From the cell containing the given text, extract its center point as (X, Y) coordinate. 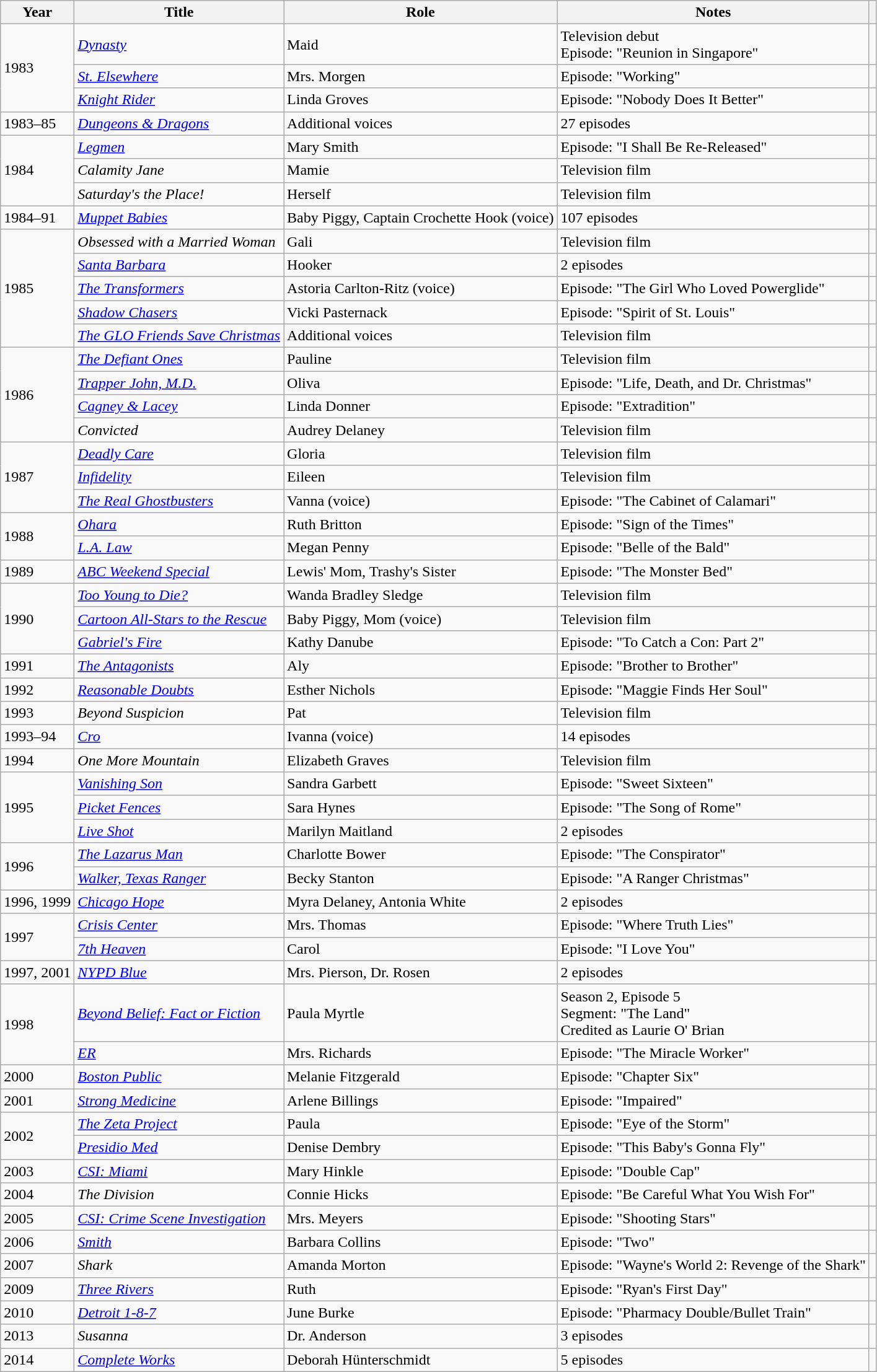
Beyond Suspicion (179, 713)
Mrs. Richards (420, 1053)
2013 (37, 1336)
Episode: "Sign of the Times" (713, 524)
June Burke (420, 1313)
Year (37, 12)
ABC Weekend Special (179, 571)
Reasonable Doubts (179, 690)
The Lazarus Man (179, 855)
Myra Delaney, Antonia White (420, 902)
Megan Penny (420, 548)
14 episodes (713, 737)
Episode: "Wayne's World 2: Revenge of the Shark" (713, 1265)
Episode: "Life, Death, and Dr. Christmas" (713, 383)
Too Young to Die? (179, 595)
Cro (179, 737)
CSI: Crime Scene Investigation (179, 1218)
NYPD Blue (179, 972)
2006 (37, 1242)
Paula (420, 1124)
Sandra Garbett (420, 784)
Episode: "The Monster Bed" (713, 571)
1988 (37, 536)
Episode: "Brother to Brother" (713, 666)
Kathy Danube (420, 642)
Dynasty (179, 45)
Episode: "Belle of the Bald" (713, 548)
27 episodes (713, 123)
2004 (37, 1195)
Arlene Billings (420, 1100)
2014 (37, 1360)
1984 (37, 170)
Chicago Hope (179, 902)
Complete Works (179, 1360)
Pauline (420, 359)
Smith (179, 1242)
Infidelity (179, 477)
Aly (420, 666)
Linda Donner (420, 407)
Marilyn Maitland (420, 831)
Season 2, Episode 5Segment: "The Land"Credited as Laurie O' Brian (713, 1013)
Live Shot (179, 831)
Episode: "The Miracle Worker" (713, 1053)
2000 (37, 1076)
Presidio Med (179, 1148)
Legmen (179, 147)
Elizabeth Graves (420, 760)
L.A. Law (179, 548)
Episode: "This Baby's Gonna Fly" (713, 1148)
1990 (37, 618)
Mary Hinkle (420, 1171)
1991 (37, 666)
Melanie Fitzgerald (420, 1076)
Mrs. Pierson, Dr. Rosen (420, 972)
Baby Piggy, Mom (voice) (420, 618)
Paula Myrtle (420, 1013)
Television debutEpisode: "Reunion in Singapore" (713, 45)
Three Rivers (179, 1289)
Charlotte Bower (420, 855)
1998 (37, 1024)
Episode: "I Love You" (713, 949)
1992 (37, 690)
Episode: "Double Cap" (713, 1171)
1984–91 (37, 218)
ER (179, 1053)
Calamity Jane (179, 170)
Ruth (420, 1289)
Episode: "Working" (713, 76)
Strong Medicine (179, 1100)
Cartoon All-Stars to the Rescue (179, 618)
Ivanna (voice) (420, 737)
Episode: "I Shall Be Re-Released" (713, 147)
The Transformers (179, 288)
Shadow Chasers (179, 312)
1983 (37, 68)
The Antagonists (179, 666)
Ohara (179, 524)
Baby Piggy, Captain Crochette Hook (voice) (420, 218)
2010 (37, 1313)
Vanishing Son (179, 784)
1993 (37, 713)
Muppet Babies (179, 218)
Mamie (420, 170)
Episode: "Nobody Does It Better" (713, 100)
1986 (37, 395)
107 episodes (713, 218)
The GLO Friends Save Christmas (179, 336)
Esther Nichols (420, 690)
Obsessed with a Married Woman (179, 241)
Linda Groves (420, 100)
Episode: "Ryan's First Day" (713, 1289)
Episode: "The Song of Rome" (713, 807)
Knight Rider (179, 100)
Episode: "The Conspirator" (713, 855)
Episode: "Extradition" (713, 407)
Mrs. Thomas (420, 925)
Wanda Bradley Sledge (420, 595)
Notes (713, 12)
Denise Dembry (420, 1148)
Vanna (voice) (420, 501)
Mary Smith (420, 147)
Oliva (420, 383)
Trapper John, M.D. (179, 383)
Deadly Care (179, 454)
Mrs. Morgen (420, 76)
Episode: "The Cabinet of Calamari" (713, 501)
Carol (420, 949)
Herself (420, 194)
1997, 2001 (37, 972)
Amanda Morton (420, 1265)
Hooker (420, 265)
Saturday's the Place! (179, 194)
1987 (37, 477)
1985 (37, 288)
Episode: "Where Truth Lies" (713, 925)
Beyond Belief: Fact or Fiction (179, 1013)
Sara Hynes (420, 807)
Episode: "Be Careful What You Wish For" (713, 1195)
Episode: "Chapter Six" (713, 1076)
Episode: "Maggie Finds Her Soul" (713, 690)
1997 (37, 937)
1989 (37, 571)
Susanna (179, 1336)
1996 (37, 866)
The Defiant Ones (179, 359)
Crisis Center (179, 925)
Pat (420, 713)
Episode: "Pharmacy Double/Bullet Train" (713, 1313)
Boston Public (179, 1076)
Role (420, 12)
Episode: "The Girl Who Loved Powerglide" (713, 288)
7th Heaven (179, 949)
Gabriel's Fire (179, 642)
1995 (37, 807)
Dr. Anderson (420, 1336)
Mrs. Meyers (420, 1218)
2009 (37, 1289)
The Division (179, 1195)
Deborah Hünterschmidt (420, 1360)
2005 (37, 1218)
Title (179, 12)
2001 (37, 1100)
Episode: "A Ranger Christmas" (713, 878)
Dungeons & Dragons (179, 123)
Episode: "Spirit of St. Louis" (713, 312)
Maid (420, 45)
Astoria Carlton-Ritz (voice) (420, 288)
2003 (37, 1171)
Audrey Delaney (420, 430)
Cagney & Lacey (179, 407)
Episode: "Two" (713, 1242)
CSI: Miami (179, 1171)
Episode: "Eye of the Storm" (713, 1124)
St. Elsewhere (179, 76)
Eileen (420, 477)
1983–85 (37, 123)
2002 (37, 1136)
Walker, Texas Ranger (179, 878)
Episode: "To Catch a Con: Part 2" (713, 642)
Detroit 1-8-7 (179, 1313)
The Zeta Project (179, 1124)
Connie Hicks (420, 1195)
Episode: "Impaired" (713, 1100)
3 episodes (713, 1336)
Episode: "Sweet Sixteen" (713, 784)
Santa Barbara (179, 265)
Gali (420, 241)
Becky Stanton (420, 878)
Convicted (179, 430)
Ruth Britton (420, 524)
Picket Fences (179, 807)
1993–94 (37, 737)
The Real Ghostbusters (179, 501)
1996, 1999 (37, 902)
1994 (37, 760)
5 episodes (713, 1360)
2007 (37, 1265)
Episode: "Shooting Stars" (713, 1218)
Shark (179, 1265)
Barbara Collins (420, 1242)
Gloria (420, 454)
One More Mountain (179, 760)
Lewis' Mom, Trashy's Sister (420, 571)
Vicki Pasternack (420, 312)
